Locate the cell with the specified text and output its [x, y] center coordinate. 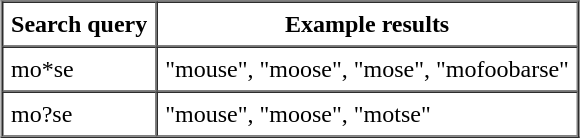
"mouse", "moose", "mose", "mofoobarse" [367, 68]
Search query [79, 24]
mo?se [79, 114]
Example results [367, 24]
"mouse", "moose", "motse" [367, 114]
mo*se [79, 68]
